Determine the [x, y] coordinate at the center of the cell enclosing the given text.  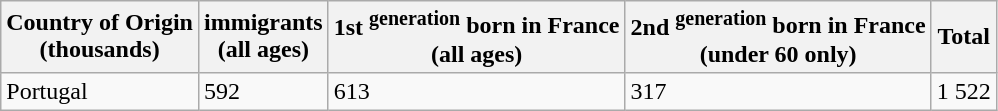
Total [964, 37]
1st generation born in France(all ages) [476, 37]
613 [476, 91]
immigrants(all ages) [263, 37]
2nd generation born in France(under 60 only) [778, 37]
317 [778, 91]
1 522 [964, 91]
Portugal [100, 91]
Country of Origin(thousands) [100, 37]
592 [263, 91]
